Determine the [x, y] coordinate at the center of the cell enclosing the given text.  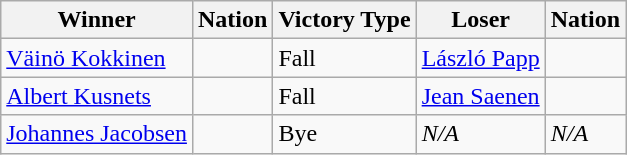
Victory Type [344, 20]
Albert Kusnets [97, 96]
Jean Saenen [480, 96]
Loser [480, 20]
Johannes Jacobsen [97, 134]
László Papp [480, 58]
Väinö Kokkinen [97, 58]
Bye [344, 134]
Winner [97, 20]
